Locate the cell with the specified text and output its (x, y) center coordinate. 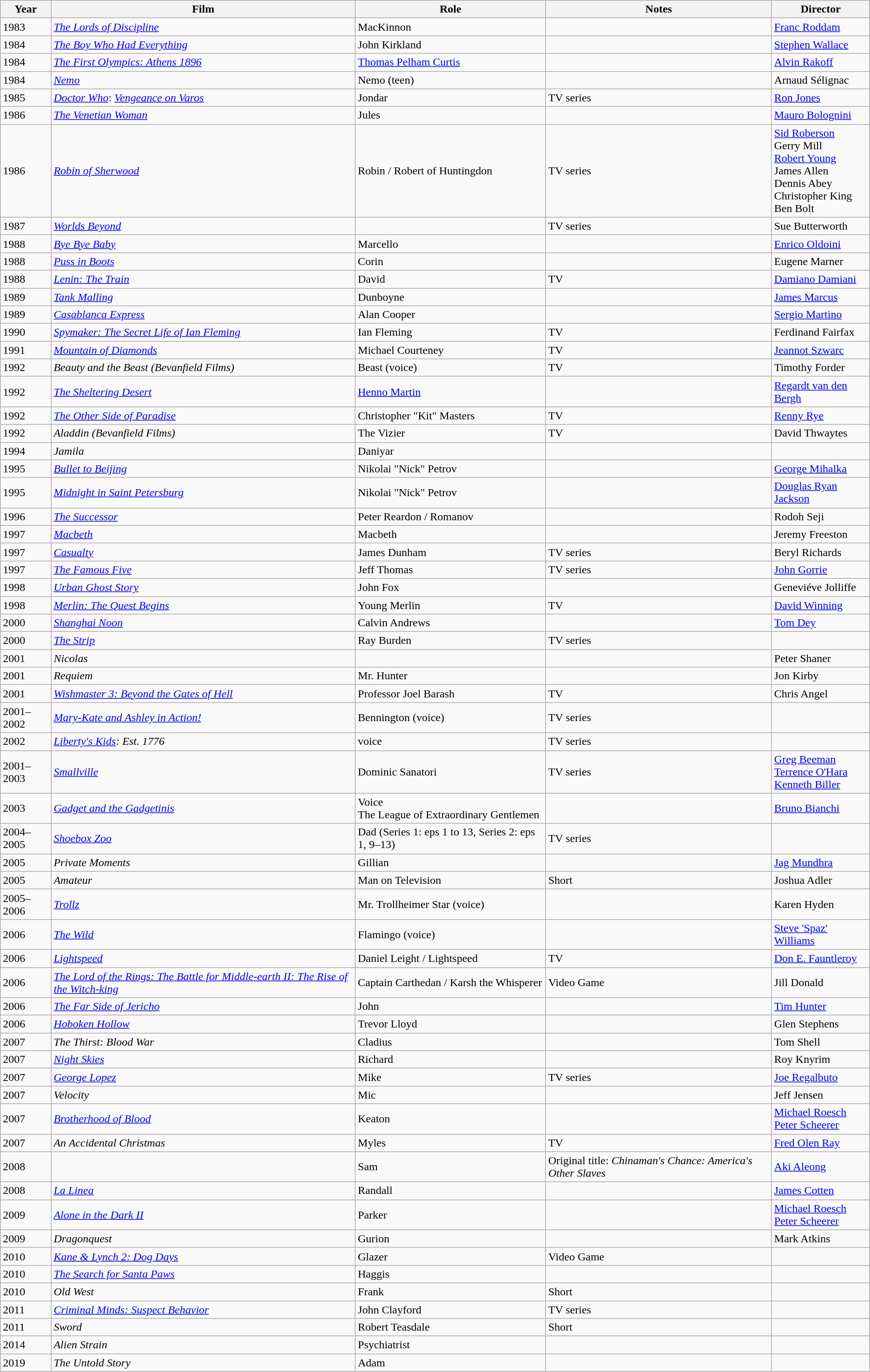
Dragonquest (204, 1239)
Alan Cooper (451, 315)
Lightspeed (204, 958)
Renny Rye (821, 416)
Jamila (204, 451)
Jag Mundhra (821, 862)
Flamingo (voice) (451, 935)
Hoboken Hollow (204, 1024)
Aki Aleong (821, 1167)
The Untold Story (204, 1363)
Bullet to Beijing (204, 469)
1991 (26, 350)
Geneviéve Jolliffe (821, 587)
Film (204, 9)
Trollz (204, 904)
Urban Ghost Story (204, 587)
Roy Knyrim (821, 1060)
2003 (26, 808)
Mr. Hunter (451, 676)
Night Skies (204, 1060)
Wishmaster 3: Beyond the Gates of Hell (204, 694)
Nicolas (204, 658)
The Vizier (451, 433)
Casablanca Express (204, 315)
Tank Malling (204, 297)
Brotherhood of Blood (204, 1119)
The Search for Santa Paws (204, 1274)
The Wild (204, 935)
Peter Reardon / Romanov (451, 517)
Man on Television (451, 880)
James Dunham (451, 552)
1987 (26, 226)
Henno Martin (451, 391)
Rodoh Seji (821, 517)
Damiano Damiani (821, 279)
Jeannot Szwarc (821, 350)
Daniyar (451, 451)
The Lord of the Rings: The Battle for Middle-earth II: The Rise of the Witch-king (204, 982)
Robin / Robert of Huntingdon (451, 171)
George Lopez (204, 1077)
Richard (451, 1060)
Ray Burden (451, 641)
VoiceThe League of Extraordinary Gentlemen (451, 808)
James Cotten (821, 1191)
Robert Teasdale (451, 1327)
Corin (451, 261)
Christopher "Kit" Masters (451, 416)
Worlds Beyond (204, 226)
Notes (659, 9)
Don E. Fauntleroy (821, 958)
Gurion (451, 1239)
Alien Strain (204, 1345)
Spymaker: The Secret Life of Ian Fleming (204, 332)
Alvin Rakoff (821, 62)
Myles (451, 1143)
Jon Kirby (821, 676)
Regardt van den Bergh (821, 391)
Haggis (451, 1274)
The Venetian Woman (204, 115)
Mark Atkins (821, 1239)
Joe Regalbuto (821, 1077)
Timothy Forder (821, 368)
Gadget and the Gadgetinis (204, 808)
Cladius (451, 1042)
Greg BeemanTerrence O'HaraKenneth Biller (821, 772)
Velocity (204, 1095)
An Accidental Christmas (204, 1143)
Robin of Sherwood (204, 171)
Beast (voice) (451, 368)
Stephen Wallace (821, 45)
Mike (451, 1077)
Liberty's Kids: Est. 1776 (204, 742)
John Kirkland (451, 45)
MacKinnon (451, 27)
La Linea (204, 1191)
Jeff Thomas (451, 570)
Aladdin (Bevanfield Films) (204, 433)
Puss in Boots (204, 261)
Karen Hyden (821, 904)
Amateur (204, 880)
Sue Butterworth (821, 226)
John Clayford (451, 1310)
Sid RobersonGerry MillRobert YoungJames AllenDennis AbeyChristopher KingBen Bolt (821, 171)
The First Olympics: Athens 1896 (204, 62)
David (451, 279)
Jeremy Freeston (821, 534)
Arnaud Sélignac (821, 80)
The Famous Five (204, 570)
Ferdinand Fairfax (821, 332)
Ian Fleming (451, 332)
The Successor (204, 517)
Glen Stephens (821, 1024)
2019 (26, 1363)
Jules (451, 115)
Gillian (451, 862)
James Marcus (821, 297)
The Lords of Discipline (204, 27)
Eugene Marner (821, 261)
The Far Side of Jericho (204, 1007)
Sergio Martino (821, 315)
John Fox (451, 587)
Dunboyne (451, 297)
Original title: Chinaman's Chance: America's Other Slaves (659, 1167)
The Strip (204, 641)
Doctor Who: Vengeance on Varos (204, 98)
Beryl Richards (821, 552)
1985 (26, 98)
Marcello (451, 244)
Calvin Andrews (451, 623)
1996 (26, 517)
Tom Dey (821, 623)
Fred Olen Ray (821, 1143)
John (451, 1007)
John Gorrie (821, 570)
Old West (204, 1292)
Bruno Bianchi (821, 808)
Tom Shell (821, 1042)
Dad (Series 1: eps 1 to 13, Series 2: eps 1, 9–13) (451, 839)
Captain Carthedan / Karsh the Whisperer (451, 982)
Criminal Minds: Suspect Behavior (204, 1310)
Glazer (451, 1256)
Frank (451, 1292)
Shoebox Zoo (204, 839)
Young Merlin (451, 605)
Kane & Lynch 2: Dog Days (204, 1256)
Mountain of Diamonds (204, 350)
Trevor Lloyd (451, 1024)
Jeff Jensen (821, 1095)
Lenin: The Train (204, 279)
Parker (451, 1214)
Peter Shaner (821, 658)
Franc Roddam (821, 27)
Mr. Trollheimer Star (voice) (451, 904)
Role (451, 9)
Casualty (204, 552)
1994 (26, 451)
David Winning (821, 605)
Mic (451, 1095)
Midnight in Saint Petersburg (204, 493)
Smallville (204, 772)
2001–2002 (26, 718)
Steve 'Spaz' Williams (821, 935)
Psychiatrist (451, 1345)
1983 (26, 27)
Jill Donald (821, 982)
George Mihalka (821, 469)
Douglas Ryan Jackson (821, 493)
Daniel Leight / Lightspeed (451, 958)
The Thirst: Blood War (204, 1042)
1990 (26, 332)
Randall (451, 1191)
Ron Jones (821, 98)
Jondar (451, 98)
Keaton (451, 1119)
David Thwaytes (821, 433)
Sword (204, 1327)
The Other Side of Paradise (204, 416)
2002 (26, 742)
Director (821, 9)
Requiem (204, 676)
Chris Angel (821, 694)
Bye Bye Baby (204, 244)
2001–2003 (26, 772)
Beauty and the Beast (Bevanfield Films) (204, 368)
2004–2005 (26, 839)
Sam (451, 1167)
Thomas Pelham Curtis (451, 62)
Adam (451, 1363)
Private Moments (204, 862)
Year (26, 9)
Merlin: The Quest Begins (204, 605)
Mauro Bolognini (821, 115)
voice (451, 742)
Nemo (204, 80)
The Sheltering Desert (204, 391)
Professor Joel Barash (451, 694)
Dominic Sanatori (451, 772)
Nemo (teen) (451, 80)
Mary-Kate and Ashley in Action! (204, 718)
Shanghai Noon (204, 623)
The Boy Who Had Everything (204, 45)
Joshua Adler (821, 880)
2014 (26, 1345)
Enrico Oldoini (821, 244)
Bennington (voice) (451, 718)
Michael Courteney (451, 350)
2005–2006 (26, 904)
Tim Hunter (821, 1007)
Alone in the Dark II (204, 1214)
